Determine the (X, Y) coordinate at the center of the cell enclosing the given text.  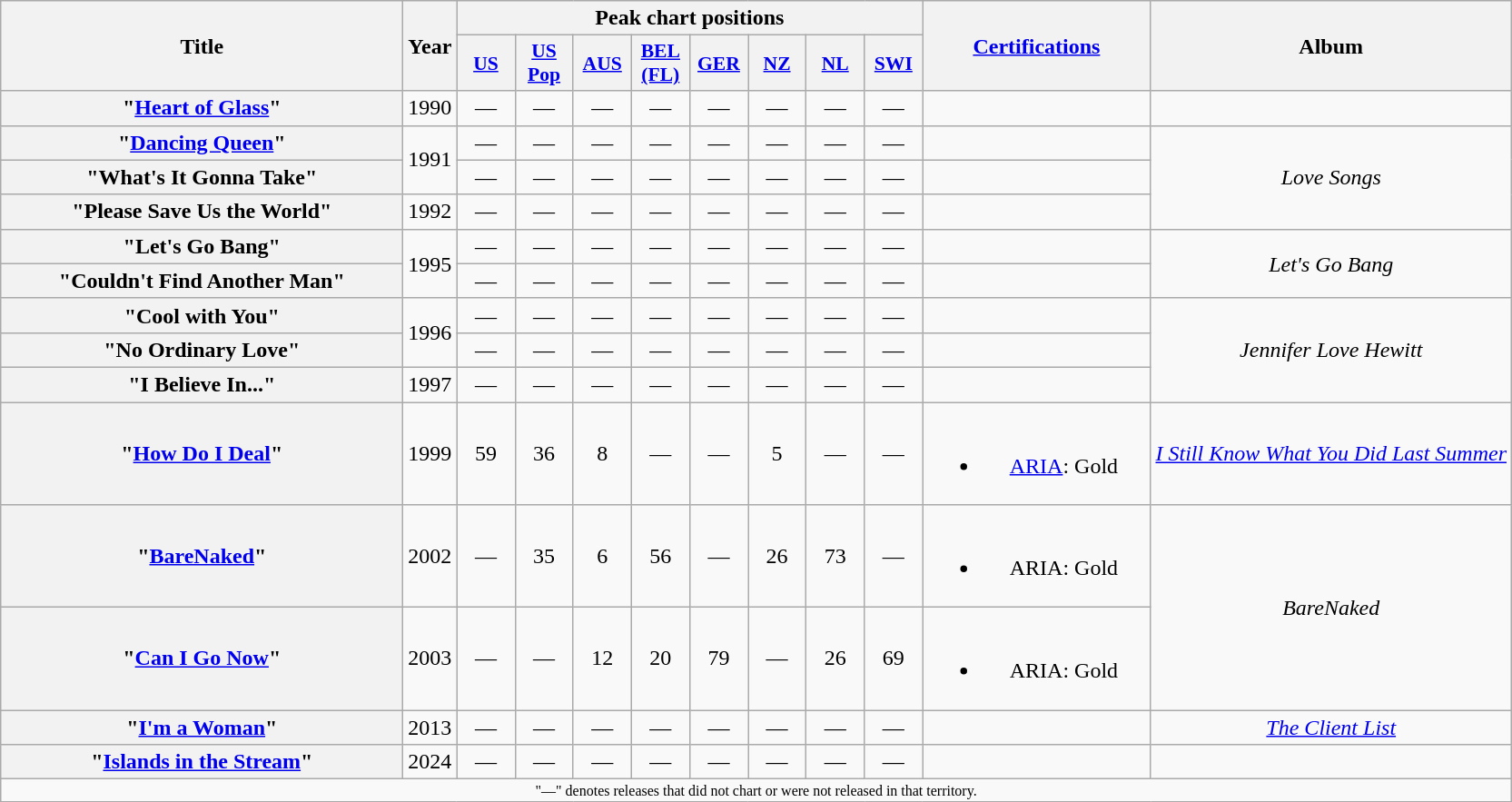
Jennifer Love Hewitt (1331, 350)
Let's Go Bang (1331, 263)
Album (1331, 45)
NZ (777, 64)
"Dancing Queen" (202, 143)
"Please Save Us the World" (202, 212)
BareNaked (1331, 608)
"How Do I Deal" (202, 452)
Certifications (1037, 45)
SWI (894, 64)
12 (602, 659)
BEL(FL) (660, 64)
I Still Know What You Did Last Summer (1331, 452)
US (486, 64)
USPop (544, 64)
35 (544, 556)
Title (202, 45)
"Couldn't Find Another Man" (202, 281)
79 (718, 659)
1992 (430, 212)
"Islands in the Stream" (202, 762)
2013 (430, 728)
20 (660, 659)
"I'm a Woman" (202, 728)
73 (835, 556)
6 (602, 556)
"—" denotes releases that did not chart or were not released in that territory. (756, 790)
1991 (430, 160)
"I Believe In..." (202, 384)
"Can I Go Now" (202, 659)
36 (544, 452)
Year (430, 45)
8 (602, 452)
1995 (430, 263)
"Cool with You" (202, 315)
69 (894, 659)
"No Ordinary Love" (202, 350)
1990 (430, 108)
"What's It Gonna Take" (202, 177)
2003 (430, 659)
Love Songs (1331, 177)
1996 (430, 332)
AUS (602, 64)
5 (777, 452)
1997 (430, 384)
56 (660, 556)
2002 (430, 556)
"Heart of Glass" (202, 108)
"BareNaked" (202, 556)
2024 (430, 762)
Peak chart positions (690, 18)
NL (835, 64)
The Client List (1331, 728)
GER (718, 64)
1999 (430, 452)
"Let's Go Bang" (202, 246)
59 (486, 452)
